Detect which cell encompasses the target text, then output its (x, y) center coordinate. 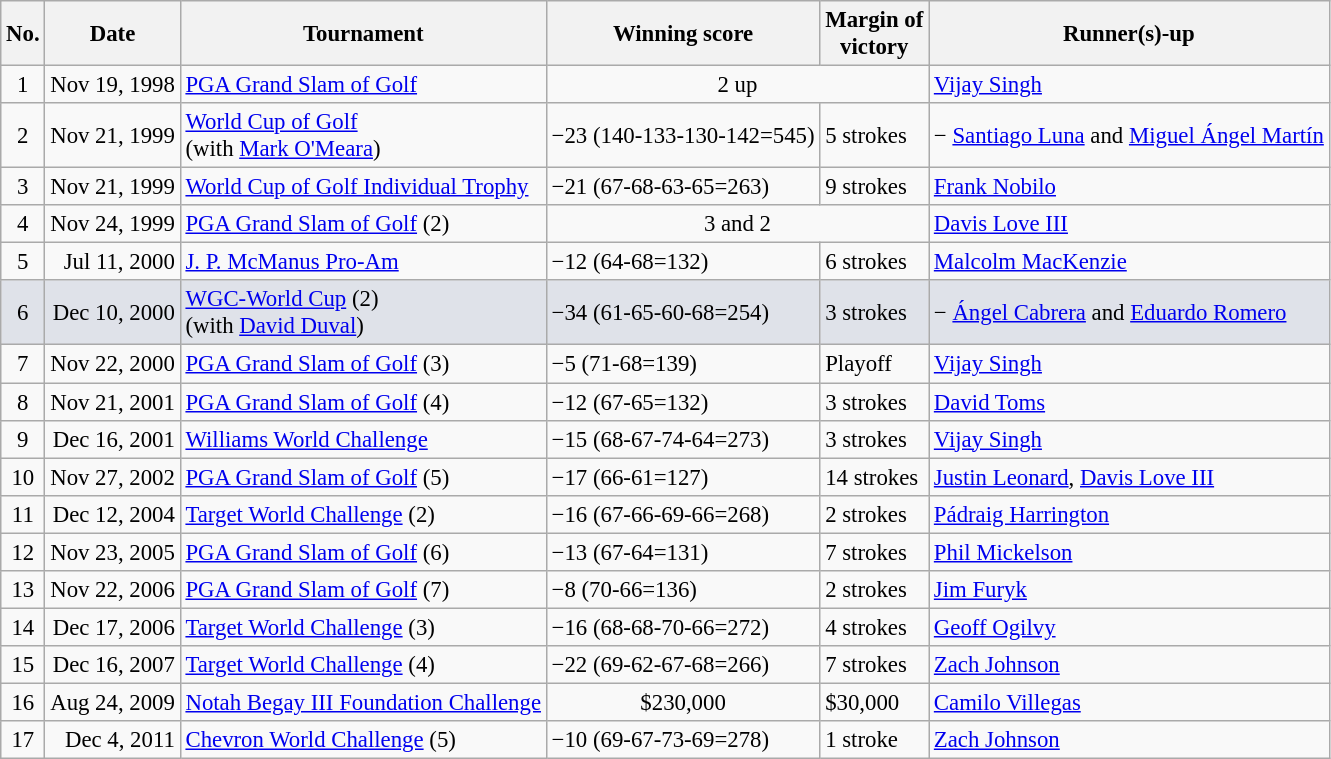
9 (23, 439)
J. P. McManus Pro-Am (363, 262)
16 (23, 702)
17 (23, 740)
Geoff Ogilvy (1130, 627)
Nov 23, 2005 (112, 552)
Jul 11, 2000 (112, 262)
2 up (737, 85)
Pádraig Harrington (1130, 514)
−21 (67-68-63-65=263) (683, 187)
3 (23, 187)
7 (23, 364)
Dec 4, 2011 (112, 740)
13 (23, 590)
− Ángel Cabrera and Eduardo Romero (1130, 312)
Phil Mickelson (1130, 552)
12 (23, 552)
Margin ofvictory (874, 34)
−17 (66-61=127) (683, 477)
Nov 24, 1999 (112, 224)
14 (23, 627)
PGA Grand Slam of Golf (5) (363, 477)
−10 (69-67-73-69=278) (683, 740)
PGA Grand Slam of Golf (7) (363, 590)
15 (23, 665)
4 (23, 224)
PGA Grand Slam of Golf (6) (363, 552)
5 (23, 262)
Dec 16, 2001 (112, 439)
Nov 22, 2006 (112, 590)
PGA Grand Slam of Golf (3) (363, 364)
−15 (68-67-74-64=273) (683, 439)
−12 (64-68=132) (683, 262)
Chevron World Challenge (5) (363, 740)
11 (23, 514)
Jim Furyk (1130, 590)
8 (23, 402)
−5 (71-68=139) (683, 364)
−8 (70-66=136) (683, 590)
PGA Grand Slam of Golf (4) (363, 402)
Notah Begay III Foundation Challenge (363, 702)
$30,000 (874, 702)
World Cup of Golf Individual Trophy (363, 187)
Target World Challenge (3) (363, 627)
Williams World Challenge (363, 439)
2 (23, 136)
Target World Challenge (4) (363, 665)
−12 (67-65=132) (683, 402)
Date (112, 34)
Justin Leonard, Davis Love III (1130, 477)
−22 (69-62-67-68=266) (683, 665)
−16 (67-66-69-66=268) (683, 514)
Dec 17, 2006 (112, 627)
Target World Challenge (2) (363, 514)
3 and 2 (737, 224)
6 strokes (874, 262)
Aug 24, 2009 (112, 702)
Dec 12, 2004 (112, 514)
Nov 22, 2000 (112, 364)
9 strokes (874, 187)
−34 (61-65-60-68=254) (683, 312)
−13 (67-64=131) (683, 552)
Winning score (683, 34)
10 (23, 477)
−23 (140-133-130-142=545) (683, 136)
David Toms (1130, 402)
Nov 19, 1998 (112, 85)
Camilo Villegas (1130, 702)
Malcolm MacKenzie (1130, 262)
6 (23, 312)
Runner(s)-up (1130, 34)
14 strokes (874, 477)
− Santiago Luna and Miguel Ángel Martín (1130, 136)
1 (23, 85)
Tournament (363, 34)
WGC-World Cup (2)(with David Duval) (363, 312)
Davis Love III (1130, 224)
5 strokes (874, 136)
PGA Grand Slam of Golf (363, 85)
No. (23, 34)
1 stroke (874, 740)
Dec 16, 2007 (112, 665)
Nov 27, 2002 (112, 477)
Dec 10, 2000 (112, 312)
4 strokes (874, 627)
−16 (68-68-70-66=272) (683, 627)
Frank Nobilo (1130, 187)
Nov 21, 2001 (112, 402)
World Cup of Golf(with Mark O'Meara) (363, 136)
Playoff (874, 364)
PGA Grand Slam of Golf (2) (363, 224)
$230,000 (683, 702)
